Capture the cell that displays the provided text and extract its (X, Y) central coordinate. 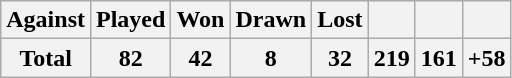
+58 (486, 58)
82 (130, 58)
8 (271, 58)
Played (130, 20)
Drawn (271, 20)
Won (200, 20)
219 (392, 58)
161 (438, 58)
32 (340, 58)
Total (46, 58)
42 (200, 58)
Lost (340, 20)
Against (46, 20)
